Pinpoint the cell where the given text exists, returning its (X, Y) midpoint coordinate. 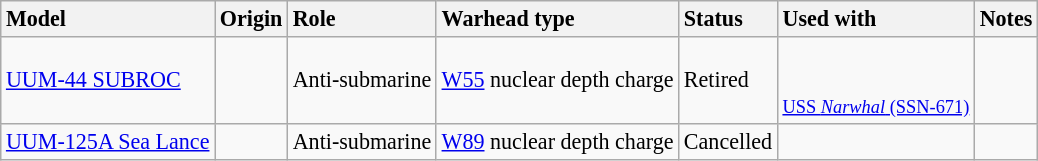
Origin (252, 18)
Notes (1006, 18)
Cancelled (728, 141)
Role (362, 18)
UUM-125A Sea Lance (108, 141)
Retired (728, 80)
Used with (876, 18)
Model (108, 18)
UUM-44 SUBROC (108, 80)
Warhead type (557, 18)
Status (728, 18)
W55 nuclear depth charge (557, 80)
W89 nuclear depth charge (557, 141)
USS Narwhal (SSN-671) (876, 80)
